Return the [X, Y] coordinate for the center point of the cell that contains the specified text.  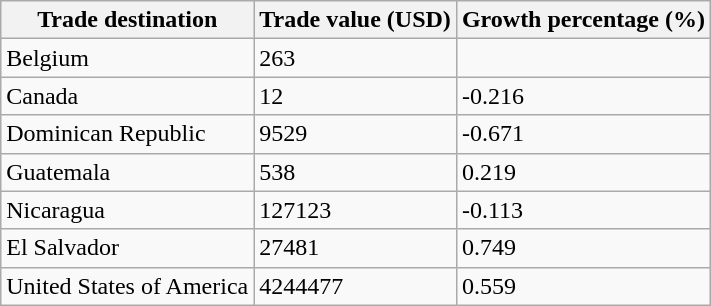
12 [356, 96]
Canada [128, 96]
Growth percentage (%) [583, 20]
0.219 [583, 172]
-0.216 [583, 96]
Guatemala [128, 172]
0.559 [583, 286]
0.749 [583, 248]
Trade value (USD) [356, 20]
9529 [356, 134]
-0.671 [583, 134]
Dominican Republic [128, 134]
El Salvador [128, 248]
Trade destination [128, 20]
Belgium [128, 58]
538 [356, 172]
Nicaragua [128, 210]
27481 [356, 248]
United States of America [128, 286]
263 [356, 58]
-0.113 [583, 210]
127123 [356, 210]
4244477 [356, 286]
